Search for the cell housing the specified text and yield its [X, Y] center coordinate. 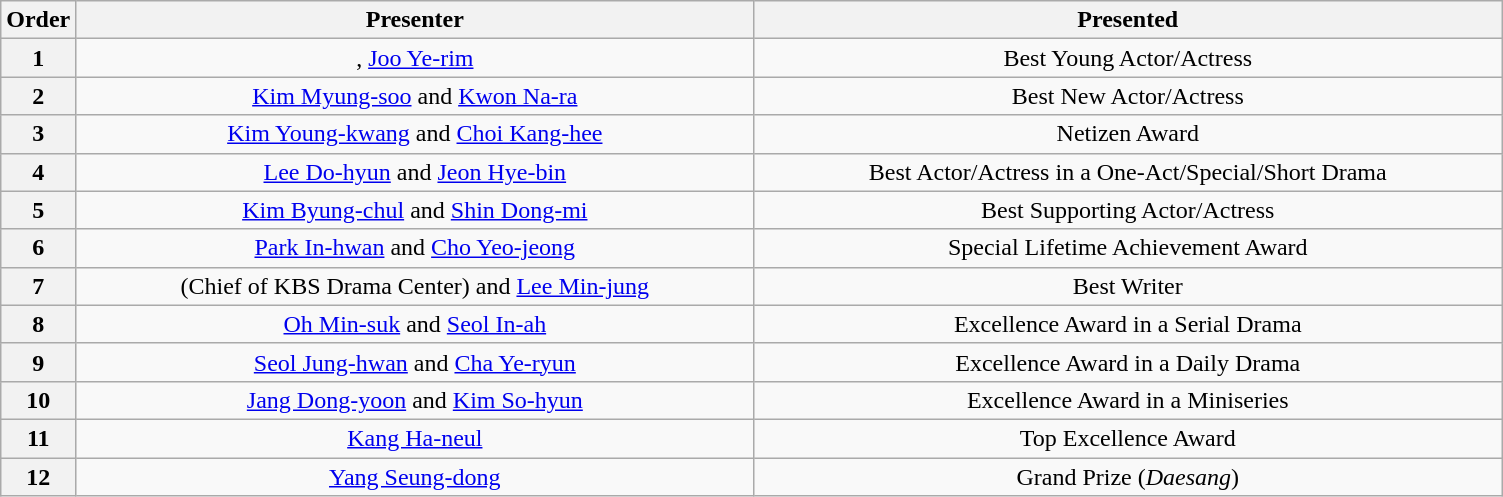
Yang Seung-dong [415, 477]
Kim Byung-chul and Shin Dong-mi [415, 210]
Top Excellence Award [1128, 438]
Best New Actor/Actress [1128, 96]
Park In-hwan and Cho Yeo-jeong [415, 248]
7 [38, 286]
Presented [1128, 20]
(Chief of KBS Drama Center) and Lee Min-jung [415, 286]
Kim Young-kwang and Choi Kang-hee [415, 134]
10 [38, 400]
6 [38, 248]
4 [38, 172]
Lee Do-hyun and Jeon Hye-bin [415, 172]
Best Actor/Actress in a One-Act/Special/Short Drama [1128, 172]
Netizen Award [1128, 134]
12 [38, 477]
2 [38, 96]
Special Lifetime Achievement Award [1128, 248]
Grand Prize (Daesang) [1128, 477]
Presenter [415, 20]
Order [38, 20]
Jang Dong-yoon and Kim So-hyun [415, 400]
Seol Jung-hwan and Cha Ye-ryun [415, 362]
3 [38, 134]
9 [38, 362]
Oh Min-suk and Seol In-ah [415, 324]
Kang Ha-neul [415, 438]
8 [38, 324]
Excellence Award in a Daily Drama [1128, 362]
11 [38, 438]
1 [38, 58]
Best Young Actor/Actress [1128, 58]
Excellence Award in a Miniseries [1128, 400]
Best Writer [1128, 286]
Kim Myung-soo and Kwon Na-ra [415, 96]
, Joo Ye-rim [415, 58]
5 [38, 210]
Excellence Award in a Serial Drama [1128, 324]
Best Supporting Actor/Actress [1128, 210]
